Determine the [x, y] coordinate at the center of the cell enclosing the given text.  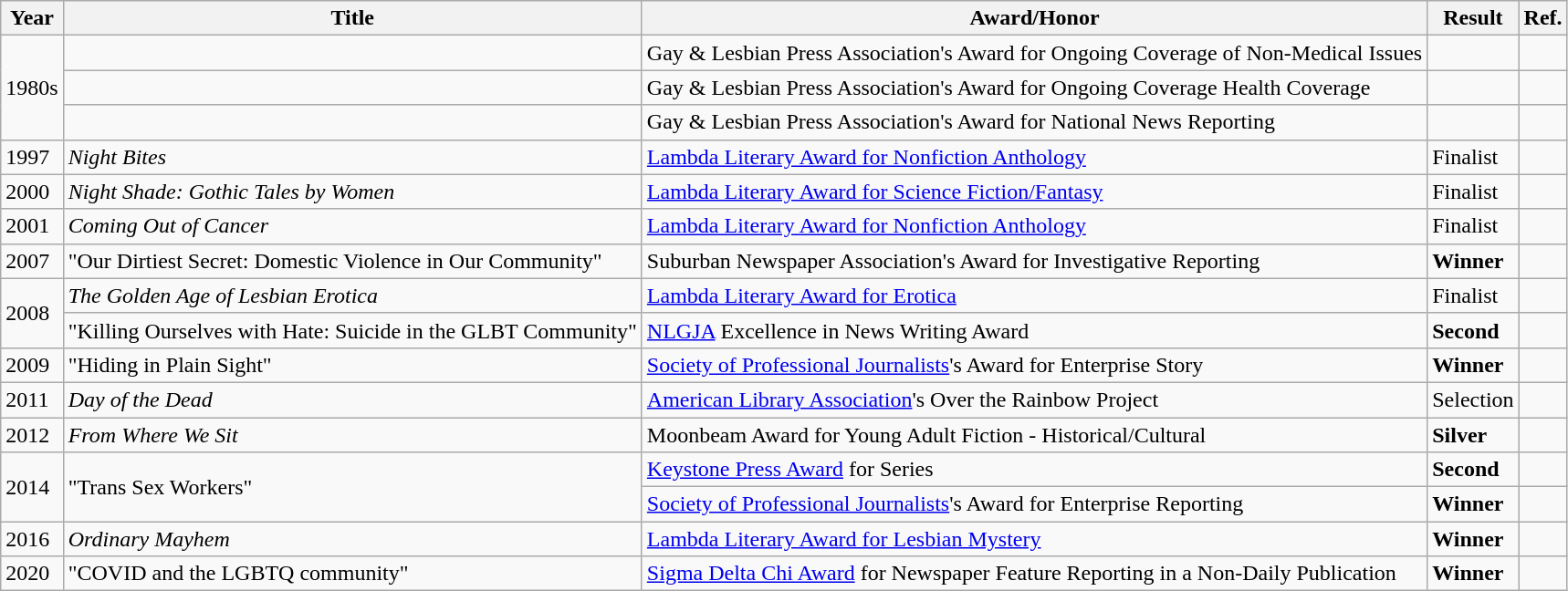
Year [32, 18]
2014 [32, 487]
American Library Association's Over the Rainbow Project [1034, 399]
The Golden Age of Lesbian Erotica [352, 295]
Night Shade: Gothic Tales by Women [352, 192]
2009 [32, 365]
"Trans Sex Workers" [352, 487]
Suburban Newspaper Association's Award for Investigative Reporting [1034, 261]
Ordinary Mayhem [352, 539]
2008 [32, 313]
2007 [32, 261]
Society of Professional Journalists's Award for Enterprise Story [1034, 365]
Award/Honor [1034, 18]
Lambda Literary Award for Erotica [1034, 295]
2020 [32, 574]
Lambda Literary Award for Science Fiction/Fantasy [1034, 192]
Night Bites [352, 157]
Selection [1473, 399]
Day of the Dead [352, 399]
Coming Out of Cancer [352, 226]
2001 [32, 226]
"Killing Ourselves with Hate: Suicide in the GLBT Community" [352, 330]
2016 [32, 539]
"Hiding in Plain Sight" [352, 365]
1980s [32, 88]
NLGJA Excellence in News Writing Award [1034, 330]
Society of Professional Journalists's Award for Enterprise Reporting [1034, 504]
Lambda Literary Award for Lesbian Mystery [1034, 539]
Keystone Press Award for Series [1034, 470]
From Where We Sit [352, 435]
Result [1473, 18]
2011 [32, 399]
Moonbeam Award for Young Adult Fiction - Historical/Cultural [1034, 435]
2000 [32, 192]
Gay & Lesbian Press Association's Award for Ongoing Coverage Health Coverage [1034, 88]
"Our Dirtiest Secret: Domestic Violence in Our Community" [352, 261]
Gay & Lesbian Press Association's Award for Ongoing Coverage of Non-Medical Issues [1034, 53]
Silver [1473, 435]
"COVID and the LGBTQ community" [352, 574]
Sigma Delta Chi Award for Newspaper Feature Reporting in a Non-Daily Publication [1034, 574]
1997 [32, 157]
Gay & Lesbian Press Association's Award for National News Reporting [1034, 122]
2012 [32, 435]
Ref. [1542, 18]
Title [352, 18]
